Capture the cell that displays the provided text and extract its [x, y] central coordinate. 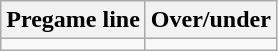
Pregame line [74, 20]
Over/under [210, 20]
